Scan for the cell matching the given text and deliver its [X, Y] coordinate at center. 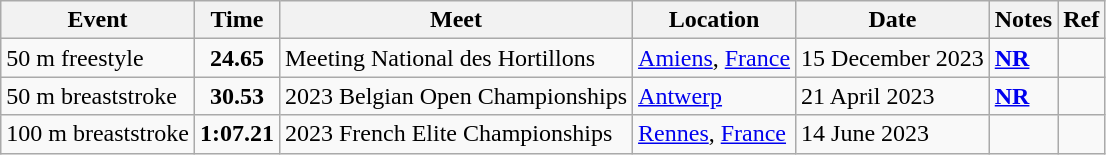
1:07.21 [236, 134]
2023 French Elite Championships [456, 134]
Notes [1023, 20]
21 April 2023 [893, 96]
Date [893, 20]
Meeting National des Hortillons [456, 58]
Event [98, 20]
15 December 2023 [893, 58]
Ref [1082, 20]
50 m freestyle [98, 58]
24.65 [236, 58]
Rennes, France [714, 134]
Time [236, 20]
Antwerp [714, 96]
Amiens, France [714, 58]
30.53 [236, 96]
100 m breaststroke [98, 134]
Meet [456, 20]
Location [714, 20]
14 June 2023 [893, 134]
2023 Belgian Open Championships [456, 96]
50 m breaststroke [98, 96]
